Determine the (x, y) coordinate at the center of the cell enclosing the given text.  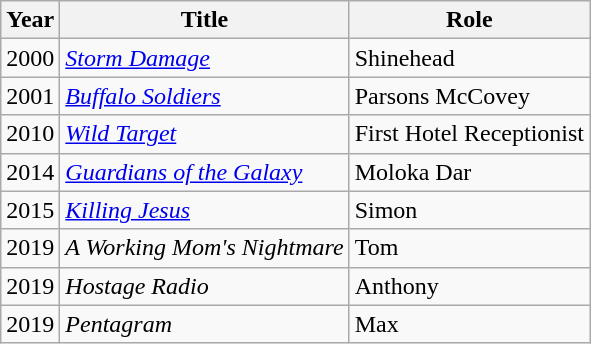
2001 (30, 96)
2000 (30, 58)
Moloka Dar (469, 172)
Hostage Radio (204, 286)
First Hotel Receptionist (469, 134)
2014 (30, 172)
Storm Damage (204, 58)
Parsons McCovey (469, 96)
Title (204, 20)
Simon (469, 210)
2010 (30, 134)
Max (469, 324)
Wild Target (204, 134)
2015 (30, 210)
Shinehead (469, 58)
Pentagram (204, 324)
Guardians of the Galaxy (204, 172)
Tom (469, 248)
Buffalo Soldiers (204, 96)
Anthony (469, 286)
Role (469, 20)
A Working Mom's Nightmare (204, 248)
Year (30, 20)
Killing Jesus (204, 210)
